Output the [x, y] coordinate of the center of the cell containing the given text.  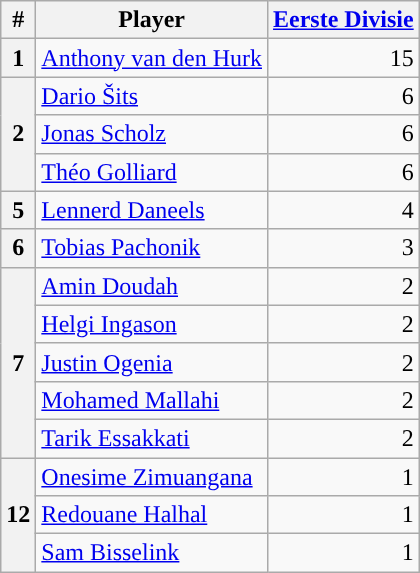
Player [152, 20]
15 [344, 58]
Onesime Zimuangana [152, 477]
Dario Šits [152, 96]
Sam Bisselink [152, 553]
# [18, 20]
4 [344, 210]
Théo Golliard [152, 172]
Mohamed Mallahi [152, 400]
Justin Ogenia [152, 362]
Eerste Divisie [344, 20]
Anthony van den Hurk [152, 58]
Redouane Halhal [152, 515]
Helgi Ingason [152, 324]
Tarik Essakkati [152, 438]
5 [18, 210]
3 [344, 248]
Jonas Scholz [152, 134]
Tobias Pachonik [152, 248]
Lennerd Daneels [152, 210]
Amin Doudah [152, 286]
7 [18, 362]
12 [18, 515]
